Extract the [X, Y] coordinate from the center of the cell holding the provided text.  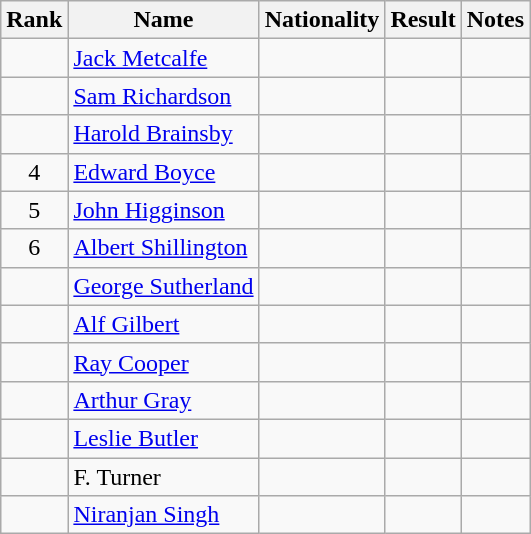
Sam Richardson [164, 96]
Rank [34, 20]
Ray Cooper [164, 362]
Niranjan Singh [164, 515]
Arthur Gray [164, 400]
Nationality [322, 20]
Albert Shillington [164, 248]
Harold Brainsby [164, 134]
Jack Metcalfe [164, 58]
6 [34, 248]
Result [423, 20]
5 [34, 210]
Edward Boyce [164, 172]
George Sutherland [164, 286]
John Higginson [164, 210]
Alf Gilbert [164, 324]
Name [164, 20]
Notes [495, 20]
4 [34, 172]
F. Turner [164, 477]
Leslie Butler [164, 438]
